Pinpoint the cell where the given text exists, returning its [x, y] midpoint coordinate. 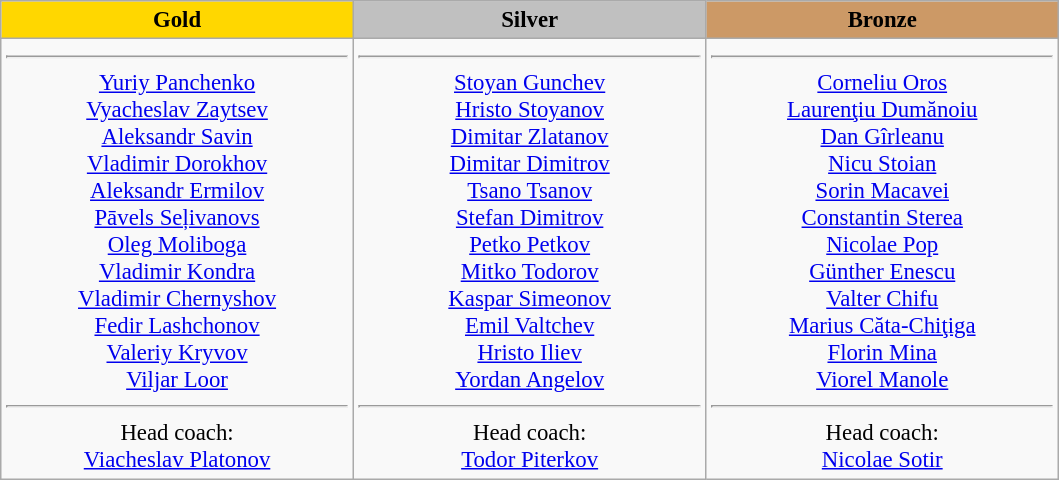
Gold [178, 20]
Bronze [882, 20]
Silver [530, 20]
